Return the [X, Y] coordinate for the center point of the cell that contains the specified text.  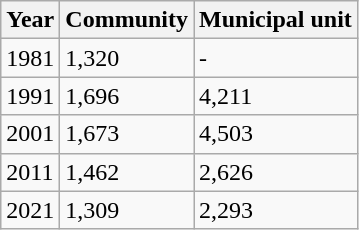
Year [30, 20]
Community [127, 20]
2011 [30, 172]
1991 [30, 96]
2021 [30, 210]
1,309 [127, 210]
4,503 [276, 134]
1,462 [127, 172]
Municipal unit [276, 20]
1,696 [127, 96]
1981 [30, 58]
4,211 [276, 96]
2,293 [276, 210]
1,673 [127, 134]
2,626 [276, 172]
2001 [30, 134]
- [276, 58]
1,320 [127, 58]
